Search for the cell housing the specified text and yield its [X, Y] center coordinate. 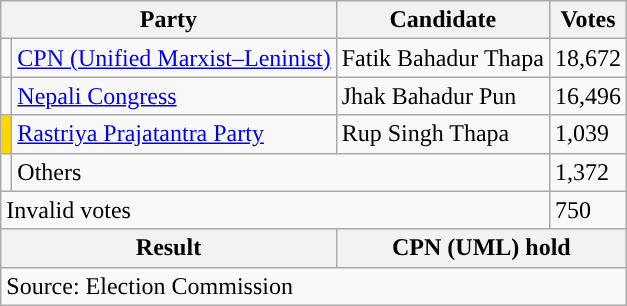
CPN (UML) hold [481, 248]
CPN (Unified Marxist–Leninist) [174, 58]
1,372 [588, 172]
Party [168, 20]
Result [168, 248]
Candidate [442, 20]
Rup Singh Thapa [442, 134]
16,496 [588, 96]
Rastriya Prajatantra Party [174, 134]
Votes [588, 20]
Others [281, 172]
Fatik Bahadur Thapa [442, 58]
18,672 [588, 58]
1,039 [588, 134]
Source: Election Commission [314, 286]
Jhak Bahadur Pun [442, 96]
Nepali Congress [174, 96]
750 [588, 210]
Invalid votes [276, 210]
